Extract the [x, y] coordinate from the center of the cell holding the provided text.  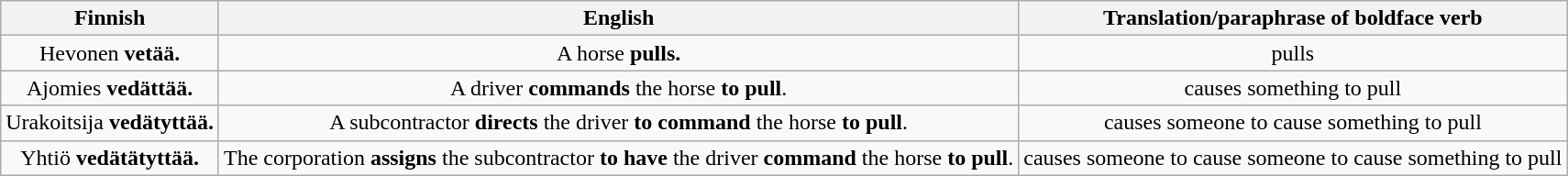
A subcontractor directs the driver to command the horse to pull. [618, 123]
Urakoitsija vedätyttää. [110, 123]
pulls [1293, 53]
causes someone to cause someone to cause something to pull [1293, 158]
Translation/paraphrase of boldface verb [1293, 18]
Yhtiö vedätätyttää. [110, 158]
Ajomies vedättää. [110, 88]
A driver commands the horse to pull. [618, 88]
English [618, 18]
Hevonen vetää. [110, 53]
causes someone to cause something to pull [1293, 123]
The corporation assigns the subcontractor to have the driver command the horse to pull. [618, 158]
A horse pulls. [618, 53]
Finnish [110, 18]
causes something to pull [1293, 88]
